From the cell containing the given text, extract its center point as (X, Y) coordinate. 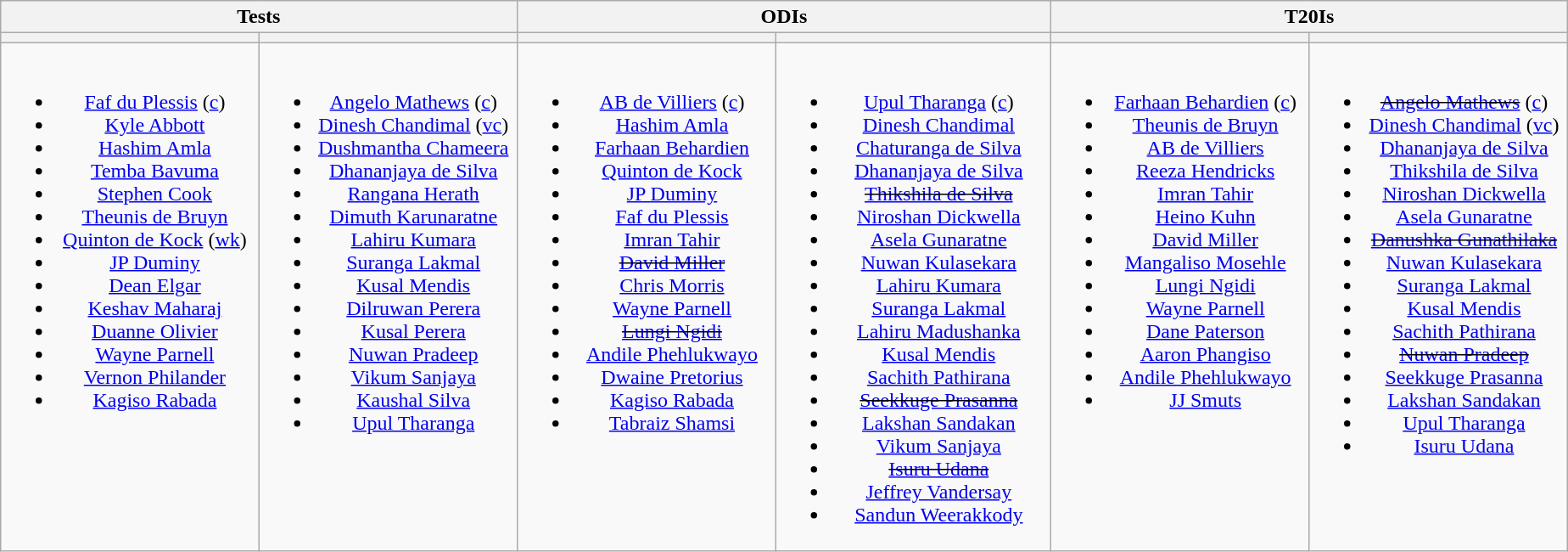
Tests (259, 17)
ODIs (784, 17)
T20Is (1309, 17)
